Identify which cell holds the provided text, then report its (X, Y) central coordinate. 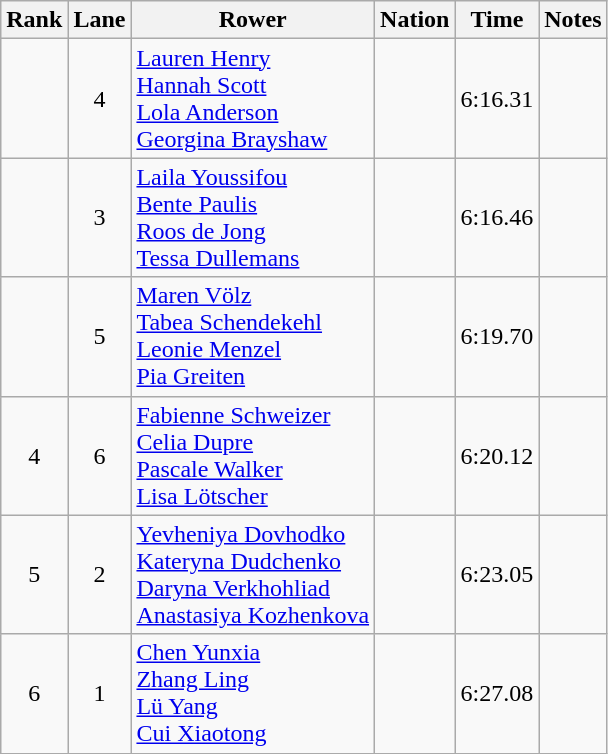
6:19.70 (497, 336)
Rank (34, 20)
2 (100, 574)
Maren VölzTabea SchendekehlLeonie MenzelPia Greiten (253, 336)
Yevheniya DovhodkoKateryna DudchenkoDaryna VerkhohliadAnastasiya Kozhenkova (253, 574)
Fabienne SchweizerCelia DuprePascale WalkerLisa Lötscher (253, 456)
Chen YunxiaZhang LingLü YangCui Xiaotong (253, 694)
3 (100, 218)
6:16.46 (497, 218)
Nation (415, 20)
1 (100, 694)
6:20.12 (497, 456)
Laila YoussifouBente PaulisRoos de JongTessa Dullemans (253, 218)
Lauren HenryHannah ScottLola AndersonGeorgina Brayshaw (253, 98)
6:16.31 (497, 98)
Rower (253, 20)
6:23.05 (497, 574)
Time (497, 20)
Notes (573, 20)
6:27.08 (497, 694)
Lane (100, 20)
